Output the [X, Y] coordinate of the center of the cell containing the given text.  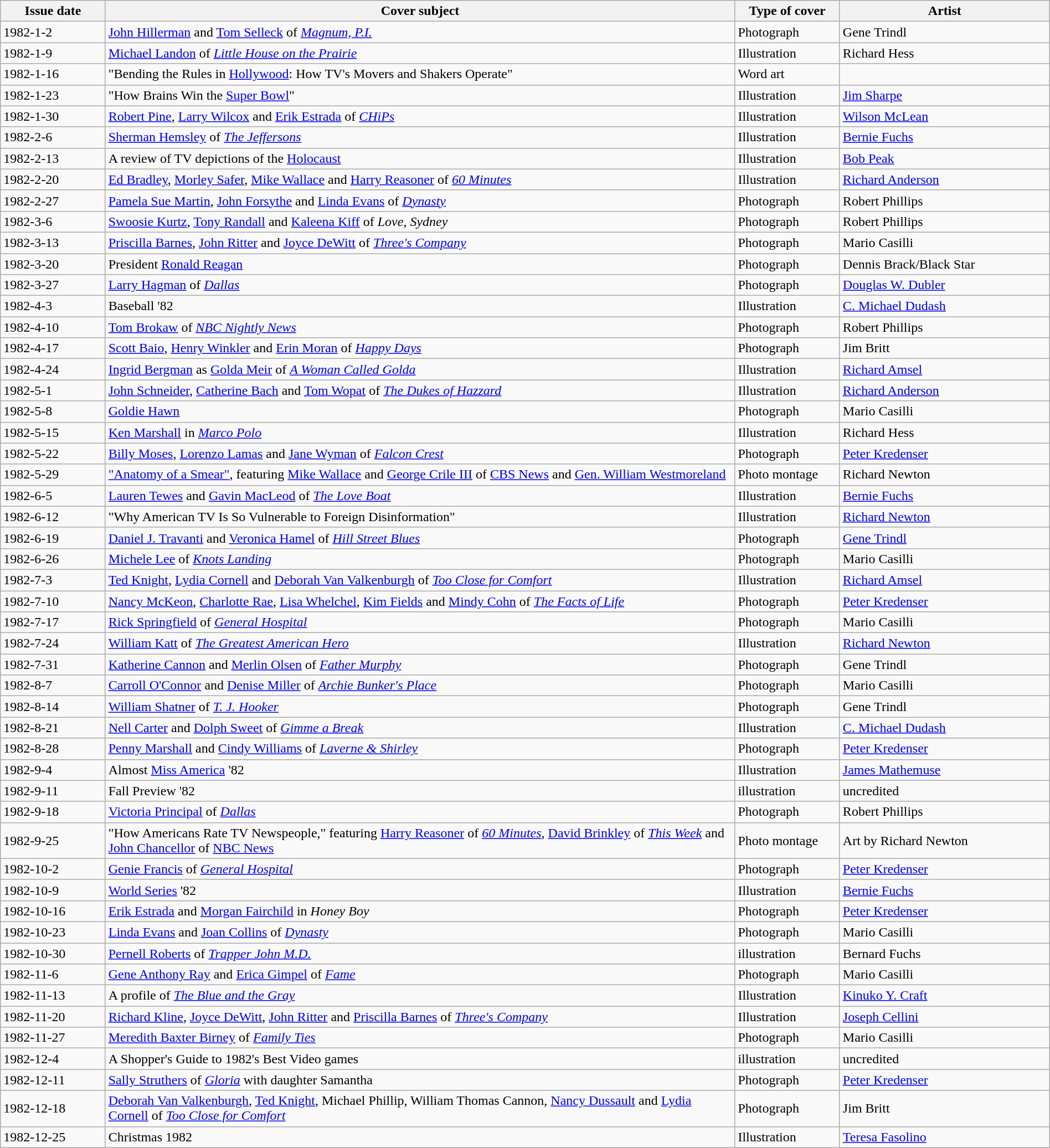
Baseball '82 [420, 306]
1982-10-30 [53, 953]
Sherman Hemsley of The Jeffersons [420, 137]
1982-7-10 [53, 601]
Linda Evans and Joan Collins of Dynasty [420, 932]
Daniel J. Travanti and Veronica Hamel of Hill Street Blues [420, 538]
Dennis Brack/Black Star [945, 264]
1982-9-18 [53, 812]
Christmas 1982 [420, 1137]
President Ronald Reagan [420, 264]
Sally Struthers of Gloria with daughter Samantha [420, 1080]
A review of TV depictions of the Holocaust [420, 158]
Swoosie Kurtz, Tony Randall and Kaleena Kiff of Love, Sydney [420, 222]
1982-2-6 [53, 137]
1982-2-27 [53, 200]
Genie Francis of General Hospital [420, 869]
A Shopper's Guide to 1982's Best Video games [420, 1059]
1982-5-8 [53, 411]
1982-9-25 [53, 841]
Nancy McKeon, Charlotte Rae, Lisa Whelchel, Kim Fields and Mindy Cohn of The Facts of Life [420, 601]
1982-5-22 [53, 454]
1982-6-26 [53, 559]
Cover subject [420, 11]
1982-12-18 [53, 1109]
Ted Knight, Lydia Cornell and Deborah Van Valkenburgh of Too Close for Comfort [420, 580]
Teresa Fasolino [945, 1137]
1982-3-13 [53, 243]
1982-5-15 [53, 433]
John Schneider, Catherine Bach and Tom Wopat of The Dukes of Hazzard [420, 390]
1982-11-27 [53, 1038]
1982-9-11 [53, 791]
Rick Springfield of General Hospital [420, 622]
1982-6-19 [53, 538]
Ed Bradley, Morley Safer, Mike Wallace and Harry Reasoner of 60 Minutes [420, 179]
1982-2-20 [53, 179]
1982-9-4 [53, 770]
Joseph Cellini [945, 1017]
1982-4-10 [53, 327]
Douglas W. Dubler [945, 285]
"Anatomy of a Smear", featuring Mike Wallace and George Crile III of CBS News and Gen. William Westmoreland [420, 475]
1982-4-24 [53, 369]
Gene Anthony Ray and Erica Gimpel of Fame [420, 975]
1982-1-23 [53, 95]
World Series '82 [420, 890]
1982-4-3 [53, 306]
Almost Miss America '82 [420, 770]
1982-12-11 [53, 1080]
1982-12-4 [53, 1059]
1982-11-6 [53, 975]
1982-6-5 [53, 496]
1982-11-13 [53, 996]
1982-3-20 [53, 264]
William Shatner of T. J. Hooker [420, 707]
Katherine Cannon and Merlin Olsen of Father Murphy [420, 665]
Tom Brokaw of NBC Nightly News [420, 327]
"Why American TV Is So Vulnerable to Foreign Disinformation" [420, 517]
1982-3-27 [53, 285]
1982-7-17 [53, 622]
1982-1-2 [53, 32]
Penny Marshall and Cindy Williams of Laverne & Shirley [420, 749]
Type of cover [787, 11]
1982-5-29 [53, 475]
Fall Preview '82 [420, 791]
Victoria Principal of Dallas [420, 812]
"How Americans Rate TV Newspeople," featuring Harry Reasoner of 60 Minutes, David Brinkley of This Week and John Chancellor of NBC News [420, 841]
Pernell Roberts of Trapper John M.D. [420, 953]
Goldie Hawn [420, 411]
1982-4-17 [53, 348]
1982-1-30 [53, 116]
1982-3-6 [53, 222]
1982-7-31 [53, 665]
1982-8-28 [53, 749]
Meredith Baxter Birney of Family Ties [420, 1038]
1982-11-20 [53, 1017]
Carroll O'Connor and Denise Miller of Archie Bunker's Place [420, 686]
Erik Estrada and Morgan Fairchild in Honey Boy [420, 911]
Artist [945, 11]
Ken Marshall in Marco Polo [420, 433]
Pamela Sue Martin, John Forsythe and Linda Evans of Dynasty [420, 200]
1982-2-13 [53, 158]
Lauren Tewes and Gavin MacLeod of The Love Boat [420, 496]
1982-8-7 [53, 686]
1982-8-21 [53, 728]
Priscilla Barnes, John Ritter and Joyce DeWitt of Three's Company [420, 243]
William Katt of The Greatest American Hero [420, 644]
1982-10-9 [53, 890]
Wilson McLean [945, 116]
Ingrid Bergman as Golda Meir of A Woman Called Golda [420, 369]
Larry Hagman of Dallas [420, 285]
Issue date [53, 11]
Deborah Van Valkenburgh, Ted Knight, Michael Phillip, William Thomas Cannon, Nancy Dussault and Lydia Cornell of Too Close for Comfort [420, 1109]
Michele Lee of Knots Landing [420, 559]
James Mathemuse [945, 770]
Billy Moses, Lorenzo Lamas and Jane Wyman of Falcon Crest [420, 454]
Art by Richard Newton [945, 841]
Word art [787, 74]
Bernard Fuchs [945, 953]
A profile of The Blue and the Gray [420, 996]
Bob Peak [945, 158]
Jim Sharpe [945, 95]
1982-12-25 [53, 1137]
Michael Landon of Little House on the Prairie [420, 53]
1982-5-1 [53, 390]
"How Brains Win the Super Bowl" [420, 95]
Kinuko Y. Craft [945, 996]
1982-1-9 [53, 53]
1982-8-14 [53, 707]
1982-7-24 [53, 644]
Scott Baio, Henry Winkler and Erin Moran of Happy Days [420, 348]
1982-7-3 [53, 580]
John Hillerman and Tom Selleck of Magnum, P.I. [420, 32]
1982-6-12 [53, 517]
1982-1-16 [53, 74]
Nell Carter and Dolph Sweet of Gimme a Break [420, 728]
Robert Pine, Larry Wilcox and Erik Estrada of CHiPs [420, 116]
"Bending the Rules in Hollywood: How TV's Movers and Shakers Operate" [420, 74]
1982-10-2 [53, 869]
1982-10-23 [53, 932]
1982-10-16 [53, 911]
Richard Kline, Joyce DeWitt, John Ritter and Priscilla Barnes of Three's Company [420, 1017]
